Search for the cell housing the specified text and yield its (x, y) center coordinate. 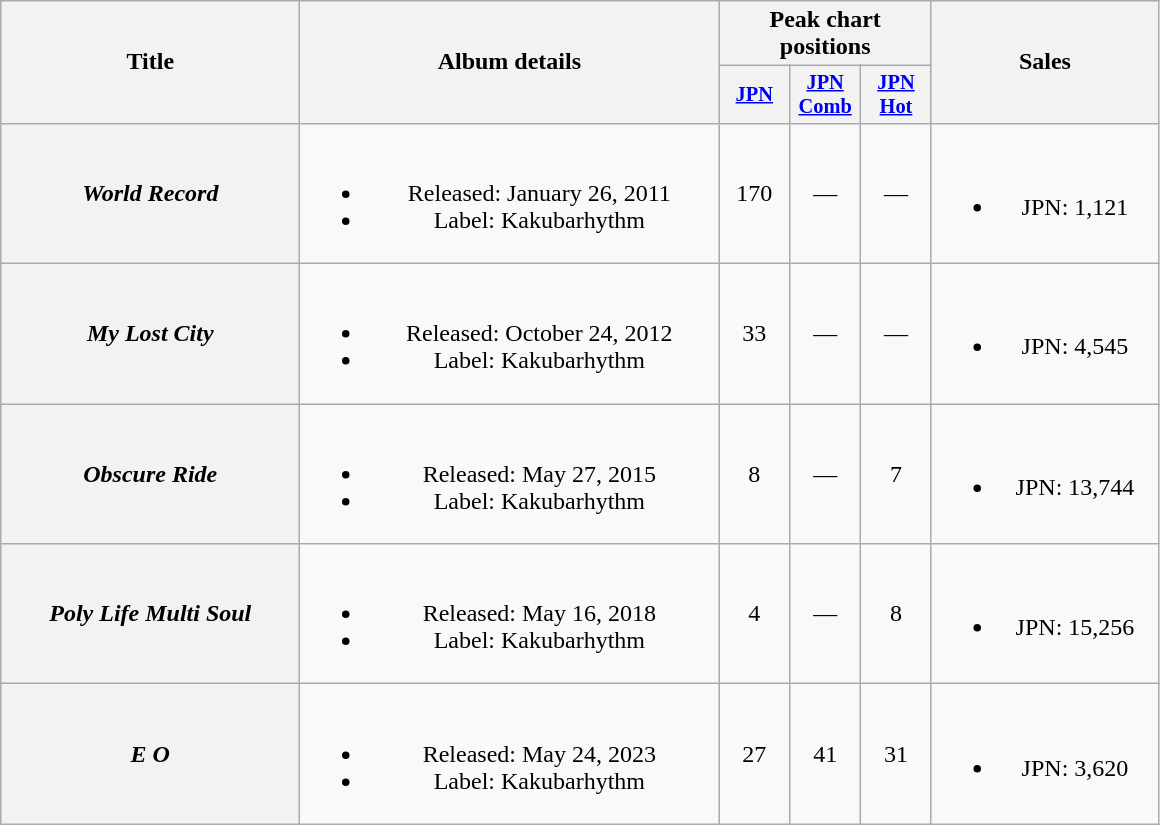
7 (896, 474)
JPN: 3,620 (1044, 754)
Released: October 24, 2012Label: Kakubarhythm (510, 334)
JPNComb (826, 95)
27 (754, 754)
Released: January 26, 2011Label: Kakubarhythm (510, 193)
Released: May 24, 2023Label: Kakubarhythm (510, 754)
E O (150, 754)
JPN: 15,256 (1044, 614)
31 (896, 754)
Released: May 27, 2015Label: Kakubarhythm (510, 474)
4 (754, 614)
JPN: 13,744 (1044, 474)
World Record (150, 193)
33 (754, 334)
JPN: 1,121 (1044, 193)
Poly Life Multi Soul (150, 614)
JPNHot (896, 95)
Released: May 16, 2018Label: Kakubarhythm (510, 614)
My Lost City (150, 334)
Sales (1044, 62)
Album details (510, 62)
Peak chart positions (826, 34)
Obscure Ride (150, 474)
170 (754, 193)
Title (150, 62)
41 (826, 754)
JPN (754, 95)
JPN: 4,545 (1044, 334)
